Capture the cell that displays the provided text and extract its [X, Y] central coordinate. 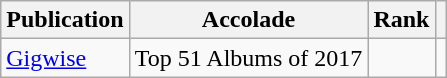
Publication [65, 20]
Top 51 Albums of 2017 [248, 58]
Accolade [248, 20]
Rank [402, 20]
Gigwise [65, 58]
